Pinpoint the cell where the given text exists, returning its (x, y) midpoint coordinate. 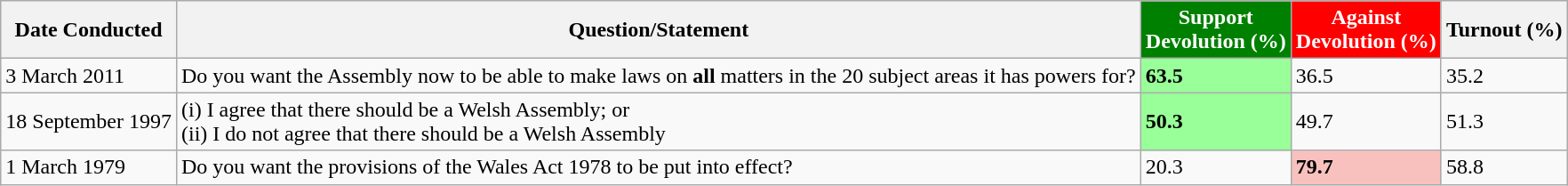
20.3 (1216, 167)
35.2 (1504, 76)
18 September 1997 (89, 121)
50.3 (1216, 121)
(i) I agree that there should be a Welsh Assembly; or(ii) I do not agree that there should be a Welsh Assembly (658, 121)
Turnout (%) (1504, 30)
58.8 (1504, 167)
Do you want the Assembly now to be able to make laws on all matters in the 20 subject areas it has powers for? (658, 76)
SupportDevolution (%) (1216, 30)
1 March 1979 (89, 167)
Question/Statement (658, 30)
79.7 (1365, 167)
36.5 (1365, 76)
AgainstDevolution (%) (1365, 30)
49.7 (1365, 121)
51.3 (1504, 121)
63.5 (1216, 76)
3 March 2011 (89, 76)
Do you want the provisions of the Wales Act 1978 to be put into effect? (658, 167)
Date Conducted (89, 30)
